Scan for the cell matching the given text and deliver its (X, Y) coordinate at center. 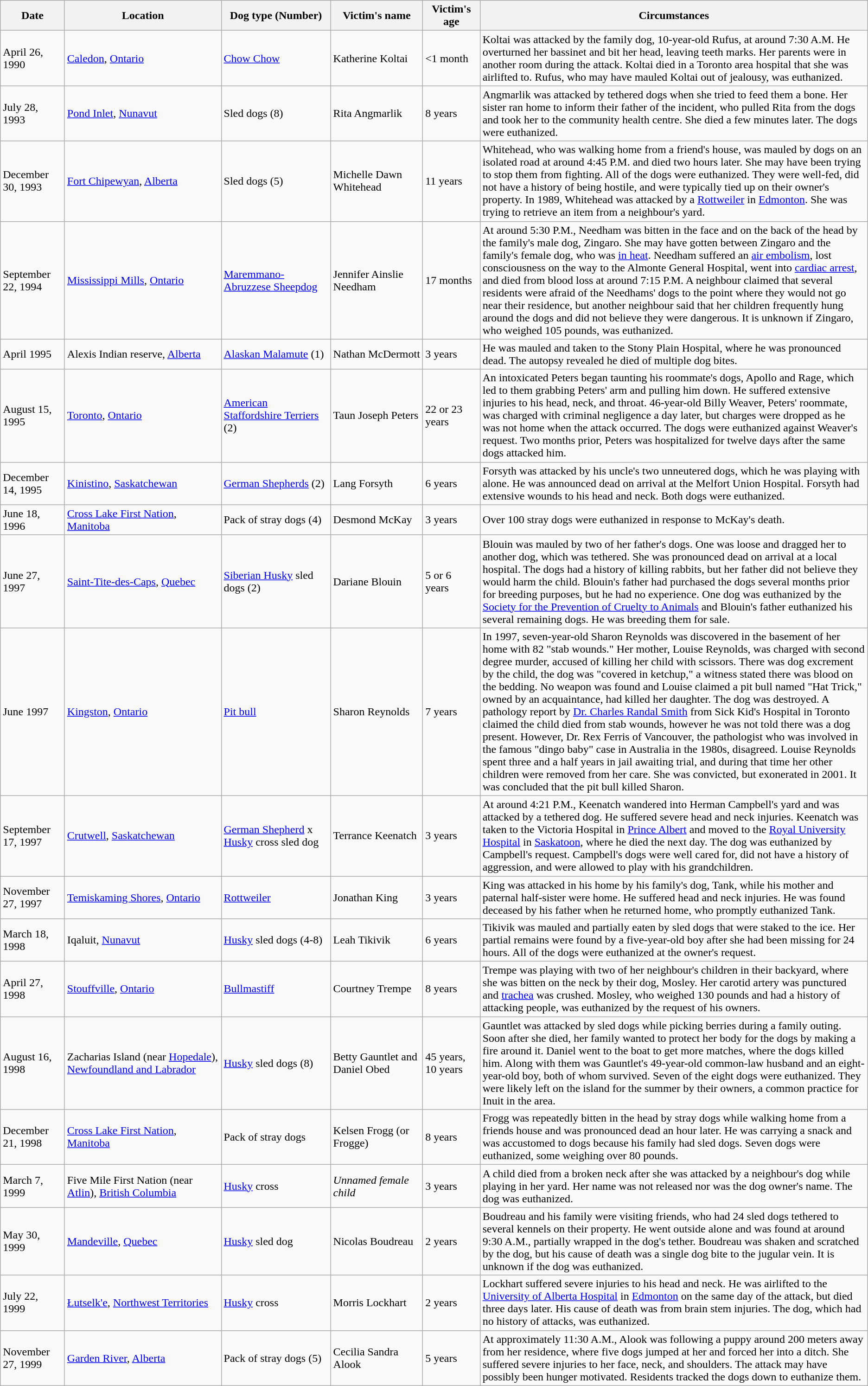
April 1995 (32, 354)
Garden River, Alberta (143, 1358)
March 7, 1999 (32, 1186)
Taun Joseph Peters (377, 416)
Saint-Tite-des-Caps, Quebec (143, 581)
Pack of stray dogs (5) (276, 1358)
Jonathan King (377, 897)
Location (143, 16)
September 17, 1997 (32, 836)
Husky sled dogs (8) (276, 1063)
Kingston, Ontario (143, 712)
Victim's age (452, 16)
November 27, 1997 (32, 897)
Five Mile First Nation (near Atlin), British Columbia (143, 1186)
Rita Angmarlik (377, 113)
Toronto, Ontario (143, 416)
Nathan McDermott (377, 354)
Date (32, 16)
Dog type (Number) (276, 16)
Circumstances (674, 16)
Desmond McKay (377, 520)
German Shepherd x Husky cross sled dog (276, 836)
Terrance Keenatch (377, 836)
August 16, 1998 (32, 1063)
December 21, 1998 (32, 1137)
Caledon, Ontario (143, 58)
December 30, 1993 (32, 181)
Pit bull (276, 712)
Iqaluit, Nunavut (143, 940)
July 28, 1993 (32, 113)
Dariane Blouin (377, 581)
Pack of stray dogs (4) (276, 520)
Pond Inlet, Nunavut (143, 113)
Rottweiler (276, 897)
September 22, 1994 (32, 280)
August 15, 1995 (32, 416)
December 14, 1995 (32, 483)
May 30, 1999 (32, 1241)
April 27, 1998 (32, 989)
22 or 23 years (452, 416)
November 27, 1999 (32, 1358)
17 months (452, 280)
Lang Forsyth (377, 483)
Fort Chipewyan, Alberta (143, 181)
April 26, 1990 (32, 58)
Over 100 stray dogs were euthanized in response to McKay's death. (674, 520)
Sharon Reynolds (377, 712)
Crutwell, Saskatchewan (143, 836)
Zacharias Island (near Hopedale), Newfoundland and Labrador (143, 1063)
Husky sled dog (276, 1241)
German Shepherds (2) (276, 483)
Maremmano-Abruzzese Sheepdog (276, 280)
Jennifer Ainslie Needham (377, 280)
5 years (452, 1358)
Cecilia Sandra Alook (377, 1358)
Katherine Koltai (377, 58)
He was mauled and taken to the Stony Plain Hospital, where he was pronounced dead. The autopsy revealed he died of multiple dog bites. (674, 354)
5 or 6 years (452, 581)
Sled dogs (8) (276, 113)
Michelle Dawn Whitehead (377, 181)
7 years (452, 712)
Leah Tikivik (377, 940)
Siberian Husky sled dogs (2) (276, 581)
June 18, 1996 (32, 520)
Kinistino, Saskatchewan (143, 483)
Temiskaming Shores, Ontario (143, 897)
Chow Chow (276, 58)
Morris Lockhart (377, 1303)
Łutselk'e, Northwest Territories (143, 1303)
Pack of stray dogs (276, 1137)
Unnamed female child (377, 1186)
Courtney Trempe (377, 989)
American Staffordshire Terriers (2) (276, 416)
<1 month (452, 58)
Sled dogs (5) (276, 181)
Stouffville, Ontario (143, 989)
Bullmastiff (276, 989)
March 18, 1998 (32, 940)
Alexis Indian reserve, Alberta (143, 354)
Alaskan Malamute (1) (276, 354)
July 22, 1999 (32, 1303)
45 years, 10 years (452, 1063)
Husky sled dogs (4-8) (276, 940)
June 1997 (32, 712)
Kelsen Frogg (or Frogge) (377, 1137)
Betty Gauntlet and Daniel Obed (377, 1063)
Nicolas Boudreau (377, 1241)
Mississippi Mills, Ontario (143, 280)
Victim's name (377, 16)
11 years (452, 181)
June 27, 1997 (32, 581)
Mandeville, Quebec (143, 1241)
